Provide the (x, y) coordinate of the cell's center where the given text is located.  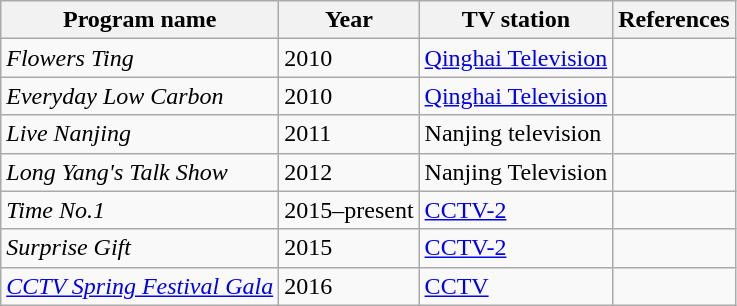
Time No.1 (140, 210)
Long Yang's Talk Show (140, 172)
2016 (349, 286)
Nanjing Television (516, 172)
Nanjing television (516, 134)
CCTV Spring Festival Gala (140, 286)
Surprise Gift (140, 248)
Program name (140, 20)
Flowers Ting (140, 58)
2015 (349, 248)
2015–present (349, 210)
2012 (349, 172)
Year (349, 20)
Live Nanjing (140, 134)
Everyday Low Carbon (140, 96)
2011 (349, 134)
References (674, 20)
TV station (516, 20)
CCTV (516, 286)
